Identify which cell holds the provided text, then report its [X, Y] central coordinate. 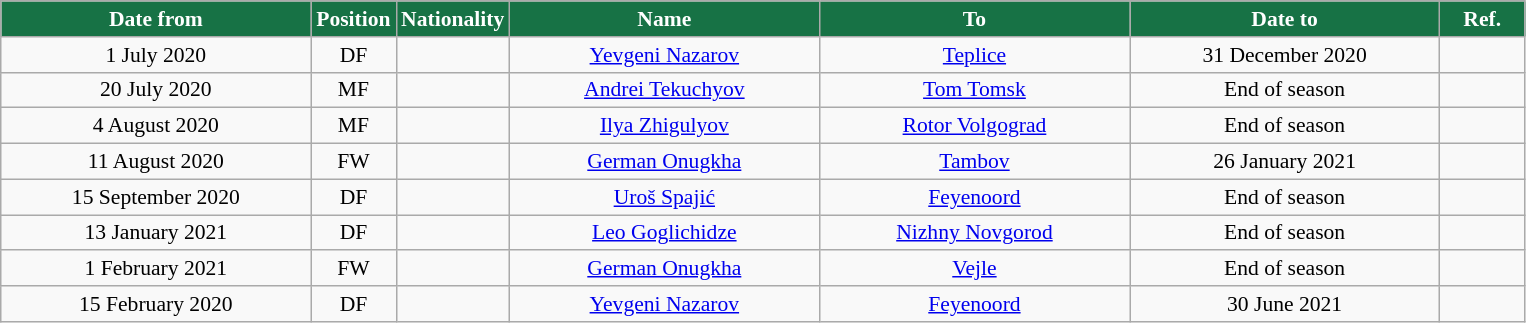
11 August 2020 [156, 162]
13 January 2021 [156, 233]
Tambov [974, 162]
15 February 2020 [156, 304]
Nizhny Novgorod [974, 233]
Ref. [1482, 19]
Position [354, 19]
30 June 2021 [1285, 304]
Date to [1285, 19]
Vejle [974, 269]
26 January 2021 [1285, 162]
20 July 2020 [156, 90]
Ilya Zhigulyov [664, 126]
Andrei Tekuchyov [664, 90]
Tom Tomsk [974, 90]
Nationality [452, 19]
1 July 2020 [156, 55]
To [974, 19]
Name [664, 19]
Rotor Volgograd [974, 126]
Uroš Spajić [664, 197]
Teplice [974, 55]
4 August 2020 [156, 126]
31 December 2020 [1285, 55]
Date from [156, 19]
Leo Goglichidze [664, 233]
1 February 2021 [156, 269]
15 September 2020 [156, 197]
